Output the [x, y] coordinate of the center of the cell containing the given text.  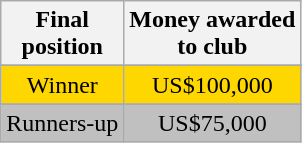
Finalposition [62, 34]
Money awardedto club [212, 34]
Runners-up [62, 123]
US$75,000 [212, 123]
US$100,000 [212, 85]
Winner [62, 85]
